Return the [X, Y] coordinate for the center point of the cell that contains the specified text.  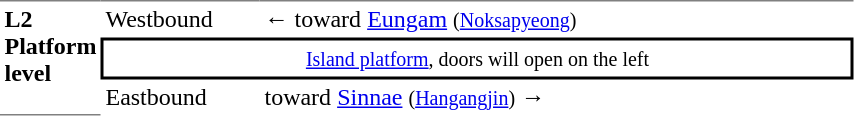
Westbound [180, 19]
L2Platform level [50, 58]
← toward Eungam (Noksapyeong) [557, 19]
Island platform, doors will open on the left [478, 59]
Eastbound [180, 98]
toward Sinnae (Hangangjin) → [557, 98]
